Find where the given text appears and provide that cell's center as (X, Y) coordinate. 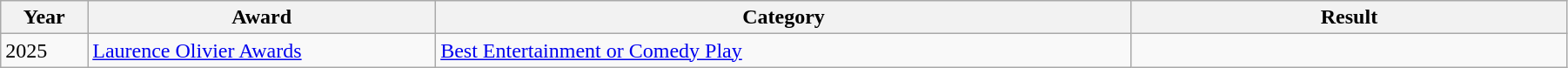
Best Entertainment or Comedy Play (784, 51)
Result (1349, 17)
2025 (44, 51)
Award (262, 17)
Laurence Olivier Awards (262, 51)
Year (44, 17)
Category (784, 17)
